Capture the cell that displays the provided text and extract its (X, Y) central coordinate. 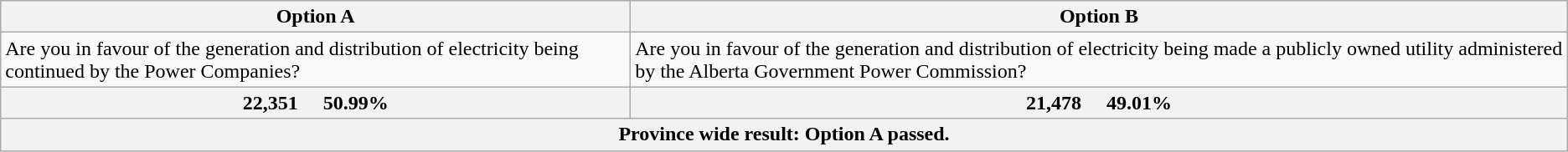
Option B (1099, 17)
Option A (316, 17)
21,478 49.01% (1099, 103)
22,351 50.99% (316, 103)
Province wide result: Option A passed. (784, 134)
Are you in favour of the generation and distribution of electricity being continued by the Power Companies? (316, 60)
